Scan for the cell matching the given text and deliver its (X, Y) coordinate at center. 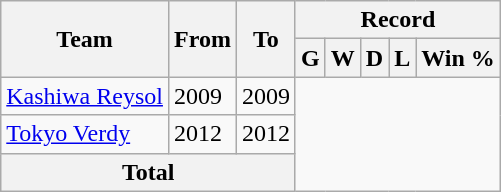
Win % (458, 58)
Total (148, 172)
W (342, 58)
L (402, 58)
Tokyo Verdy (85, 134)
Record (398, 20)
D (374, 58)
Kashiwa Reysol (85, 96)
Team (85, 39)
From (202, 39)
G (310, 58)
To (266, 39)
